Identify which cell holds the provided text, then report its (X, Y) central coordinate. 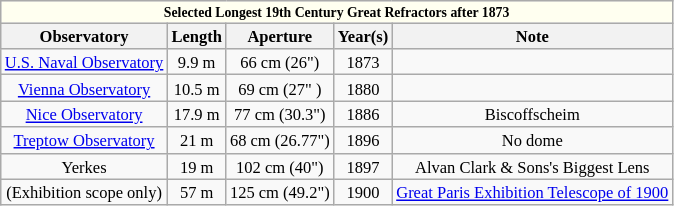
Observatory (84, 36)
1897 (363, 166)
21 m (196, 140)
Treptow Observatory (84, 140)
1880 (363, 88)
1900 (363, 192)
1873 (363, 62)
69 cm (27" ) (280, 88)
66 cm (26") (280, 62)
No dome (532, 140)
125 cm (49.2") (280, 192)
68 cm (26.77") (280, 140)
77 cm (30.3") (280, 114)
Alvan Clark & Sons's Biggest Lens (532, 166)
17.9 m (196, 114)
Nice Observatory (84, 114)
10.5 m (196, 88)
Biscoffscheim (532, 114)
(Exhibition scope only) (84, 192)
Length (196, 36)
Year(s) (363, 36)
Selected Longest 19th Century Great Refractors after 1873 (337, 12)
Great Paris Exhibition Telescope of 1900 (532, 192)
Vienna Observatory (84, 88)
U.S. Naval Observatory (84, 62)
102 cm (40") (280, 166)
57 m (196, 192)
Aperture (280, 36)
1896 (363, 140)
Yerkes (84, 166)
9.9 m (196, 62)
Note (532, 36)
1886 (363, 114)
19 m (196, 166)
